Return the (x, y) coordinate for the center point of the cell that contains the specified text.  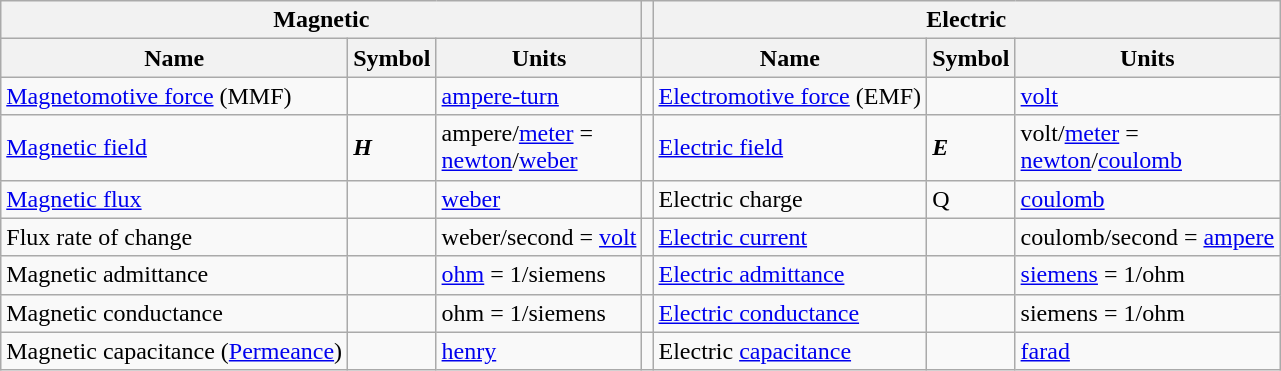
Electric capacitance (790, 351)
volt/meter =newton/coulomb (1148, 148)
Electric (966, 20)
volt (1148, 96)
Electric conductance (790, 313)
coulomb (1148, 199)
weber/second = volt (539, 237)
Q (971, 199)
Magnetic field (174, 148)
Electromotive force (EMF) (790, 96)
Electric admittance (790, 275)
Magnetic (322, 20)
Magnetic flux (174, 199)
Electric charge (790, 199)
Magnetic capacitance (Permeance) (174, 351)
Magnetomotive force (MMF) (174, 96)
farad (1148, 351)
coulomb/second = ampere (1148, 237)
Electric current (790, 237)
H (392, 148)
Magnetic admittance (174, 275)
Magnetic conductance (174, 313)
Flux rate of change (174, 237)
Electric field (790, 148)
henry (539, 351)
ampere-turn (539, 96)
ampere/meter =newton/weber (539, 148)
E (971, 148)
weber (539, 199)
